Provide the (x, y) coordinate of the cell's center where the given text is located.  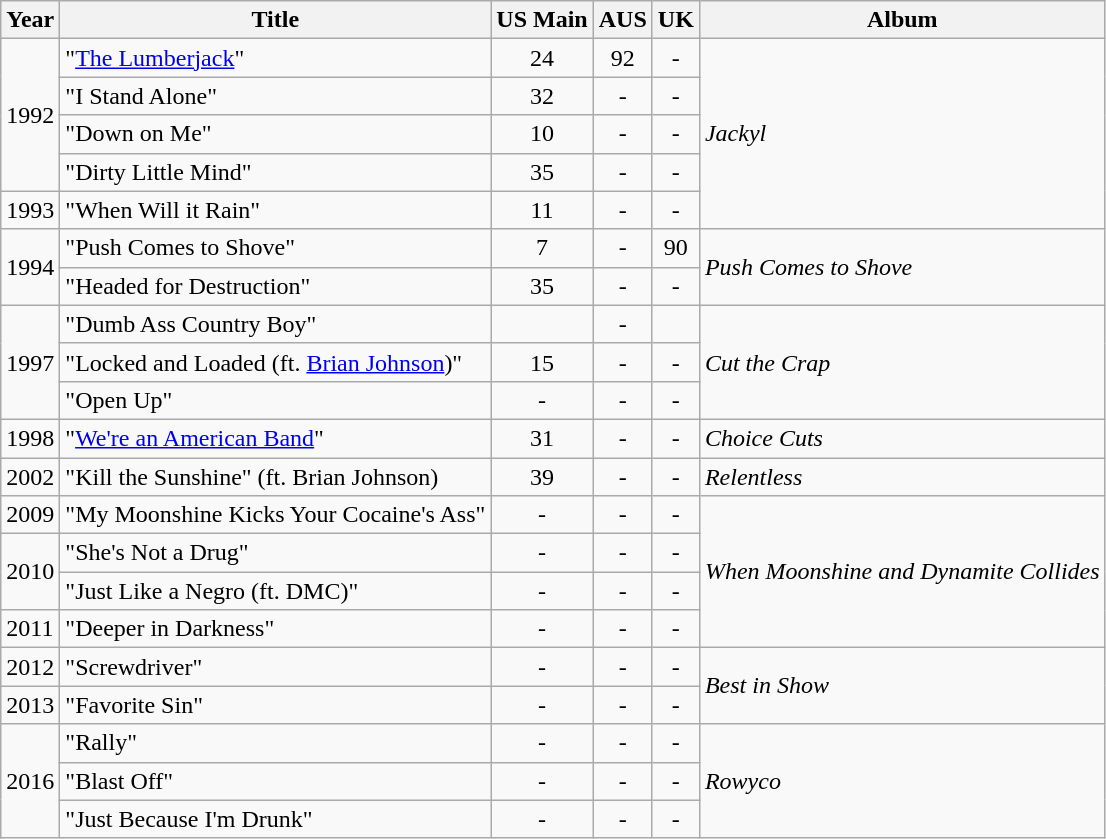
"When Will it Rain" (276, 210)
"Favorite Sin" (276, 705)
"Just Like a Negro (ft. DMC)" (276, 591)
Album (902, 20)
Best in Show (902, 686)
24 (542, 58)
"Dumb Ass Country Boy" (276, 324)
2009 (30, 515)
2011 (30, 629)
Cut the Crap (902, 362)
1994 (30, 267)
2016 (30, 781)
Title (276, 20)
"Headed for Destruction" (276, 286)
32 (542, 96)
1993 (30, 210)
When Moonshine and Dynamite Collides (902, 572)
"Deeper in Darkness" (276, 629)
1998 (30, 438)
"We're an American Band" (276, 438)
"Down on Me" (276, 134)
"I Stand Alone" (276, 96)
2010 (30, 572)
Year (30, 20)
Relentless (902, 477)
"Blast Off" (276, 781)
"Rally" (276, 743)
Rowyco (902, 781)
92 (622, 58)
UK (676, 20)
90 (676, 248)
"Push Comes to Shove" (276, 248)
"Open Up" (276, 400)
"Dirty Little Mind" (276, 172)
31 (542, 438)
"Kill the Sunshine" (ft. Brian Johnson) (276, 477)
Jackyl (902, 134)
"Just Because I'm Drunk" (276, 819)
AUS (622, 20)
10 (542, 134)
2002 (30, 477)
1997 (30, 362)
2013 (30, 705)
2012 (30, 667)
11 (542, 210)
"Screwdriver" (276, 667)
7 (542, 248)
15 (542, 362)
US Main (542, 20)
"The Lumberjack" (276, 58)
Choice Cuts (902, 438)
1992 (30, 115)
Push Comes to Shove (902, 267)
"My Moonshine Kicks Your Cocaine's Ass" (276, 515)
"Locked and Loaded (ft. Brian Johnson)" (276, 362)
39 (542, 477)
"She's Not a Drug" (276, 553)
